Return the [X, Y] coordinate for the center point of the cell that contains the specified text.  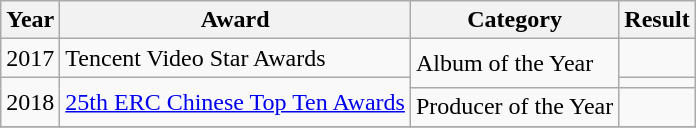
Tencent Video Star Awards [236, 58]
2017 [30, 58]
Producer of the Year [514, 107]
Category [514, 20]
Result [657, 20]
Award [236, 20]
25th ERC Chinese Top Ten Awards [236, 102]
Year [30, 20]
2018 [30, 102]
Album of the Year [514, 64]
